Return (x, y) of the center of cell containing provided text 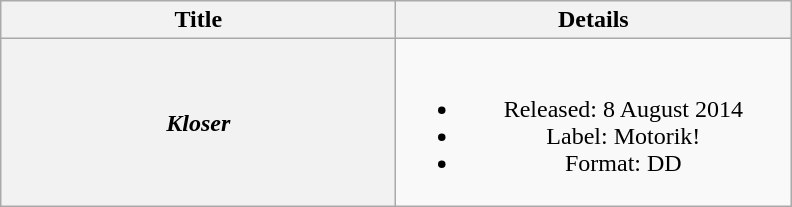
Kloser (198, 122)
Title (198, 20)
Released: 8 August 2014 Label: Motorik! Format: DD (594, 122)
Details (594, 20)
